Return (X, Y) of the center of cell containing provided text 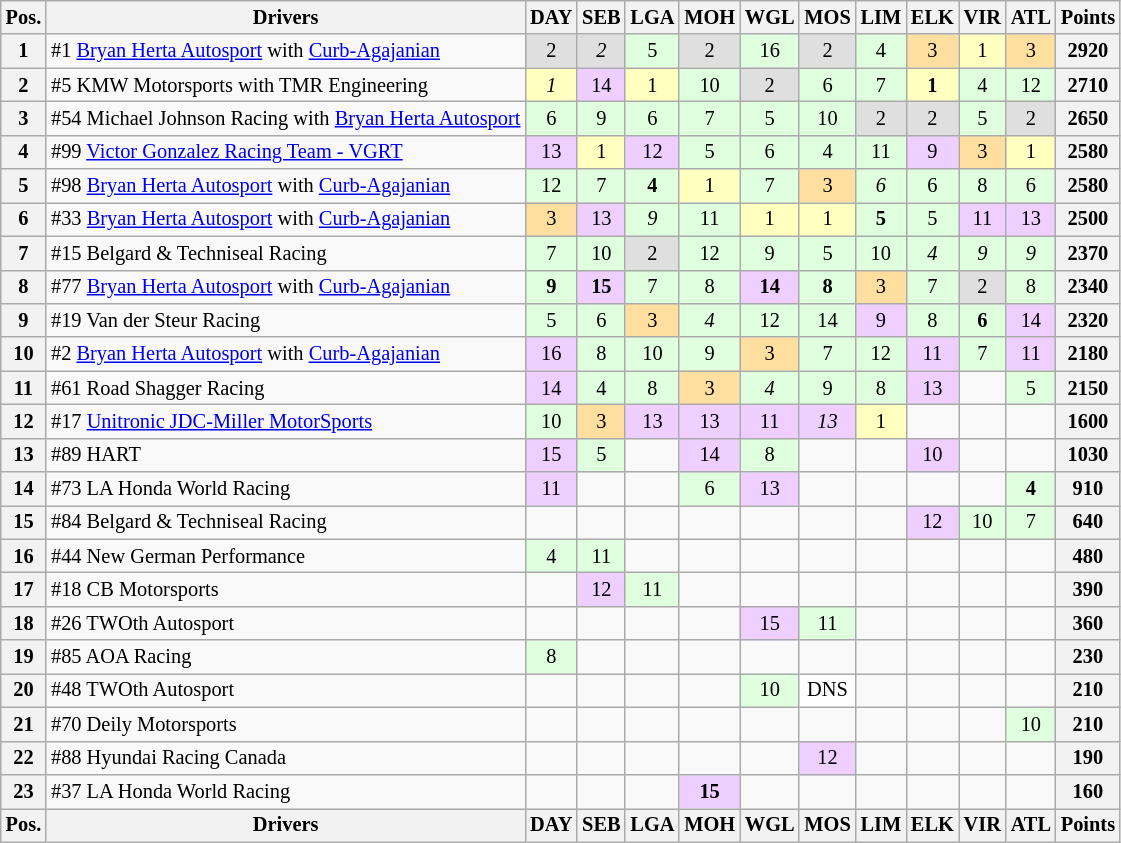
#18 CB Motorsports (286, 589)
19 (24, 657)
480 (1088, 556)
23 (24, 791)
2320 (1088, 320)
910 (1088, 489)
1600 (1088, 421)
#2 Bryan Herta Autosport with Curb-Agajanian (286, 354)
2710 (1088, 85)
#99 Victor Gonzalez Racing Team - VGRT (286, 152)
#61 Road Shagger Racing (286, 388)
#89 HART (286, 455)
160 (1088, 791)
360 (1088, 623)
#5 KMW Motorsports with TMR Engineering (286, 85)
#85 AOA Racing (286, 657)
#77 Bryan Herta Autosport with Curb-Agajanian (286, 287)
#48 TWOth Autosport (286, 690)
2180 (1088, 354)
190 (1088, 758)
21 (24, 724)
2150 (1088, 388)
2370 (1088, 253)
#70 Deily Motorsports (286, 724)
2920 (1088, 51)
1030 (1088, 455)
18 (24, 623)
#73 LA Honda World Racing (286, 489)
230 (1088, 657)
2340 (1088, 287)
390 (1088, 589)
#84 Belgard & Techniseal Racing (286, 522)
2500 (1088, 219)
2650 (1088, 118)
#17 Unitronic JDC-Miller MotorSports (286, 421)
#26 TWOth Autosport (286, 623)
DNS (827, 690)
#19 Van der Steur Racing (286, 320)
#1 Bryan Herta Autosport with Curb-Agajanian (286, 51)
#37 LA Honda World Racing (286, 791)
640 (1088, 522)
17 (24, 589)
22 (24, 758)
20 (24, 690)
#15 Belgard & Techniseal Racing (286, 253)
#98 Bryan Herta Autosport with Curb-Agajanian (286, 186)
#44 New German Performance (286, 556)
#88 Hyundai Racing Canada (286, 758)
#33 Bryan Herta Autosport with Curb-Agajanian (286, 219)
#54 Michael Johnson Racing with Bryan Herta Autosport (286, 118)
